Return (X, Y) of the center of cell containing provided text 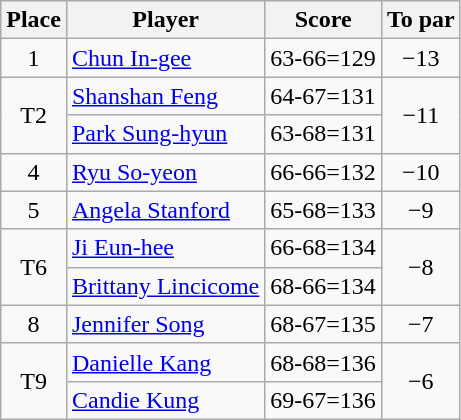
69-67=136 (324, 400)
−13 (420, 58)
63-66=129 (324, 58)
63-68=131 (324, 134)
T6 (34, 267)
−6 (420, 381)
−8 (420, 267)
68-67=135 (324, 324)
To par (420, 20)
Score (324, 20)
−11 (420, 115)
Jennifer Song (165, 324)
4 (34, 172)
68-66=134 (324, 286)
64-67=131 (324, 96)
−7 (420, 324)
66-68=134 (324, 248)
5 (34, 210)
Shanshan Feng (165, 96)
68-68=136 (324, 362)
Ryu So-yeon (165, 172)
Player (165, 20)
T2 (34, 115)
65-68=133 (324, 210)
Place (34, 20)
8 (34, 324)
Chun In-gee (165, 58)
1 (34, 58)
66-66=132 (324, 172)
Park Sung-hyun (165, 134)
−10 (420, 172)
Angela Stanford (165, 210)
T9 (34, 381)
Brittany Lincicome (165, 286)
−9 (420, 210)
Candie Kung (165, 400)
Ji Eun-hee (165, 248)
Danielle Kang (165, 362)
